For the text-containing cell, return its midpoint in (X, Y) coordinate format. 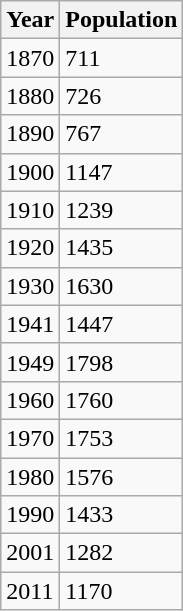
1930 (30, 286)
2001 (30, 553)
1941 (30, 324)
1880 (30, 96)
Year (30, 20)
1900 (30, 172)
Population (122, 20)
1435 (122, 248)
1282 (122, 553)
1970 (30, 438)
1910 (30, 210)
1870 (30, 58)
1890 (30, 134)
1239 (122, 210)
1170 (122, 591)
711 (122, 58)
1920 (30, 248)
1990 (30, 515)
1147 (122, 172)
1798 (122, 362)
1433 (122, 515)
1753 (122, 438)
2011 (30, 591)
1949 (30, 362)
726 (122, 96)
1980 (30, 477)
1630 (122, 286)
1760 (122, 400)
1447 (122, 324)
1960 (30, 400)
767 (122, 134)
1576 (122, 477)
